Determine the [X, Y] coordinate at the center of the cell enclosing the given text.  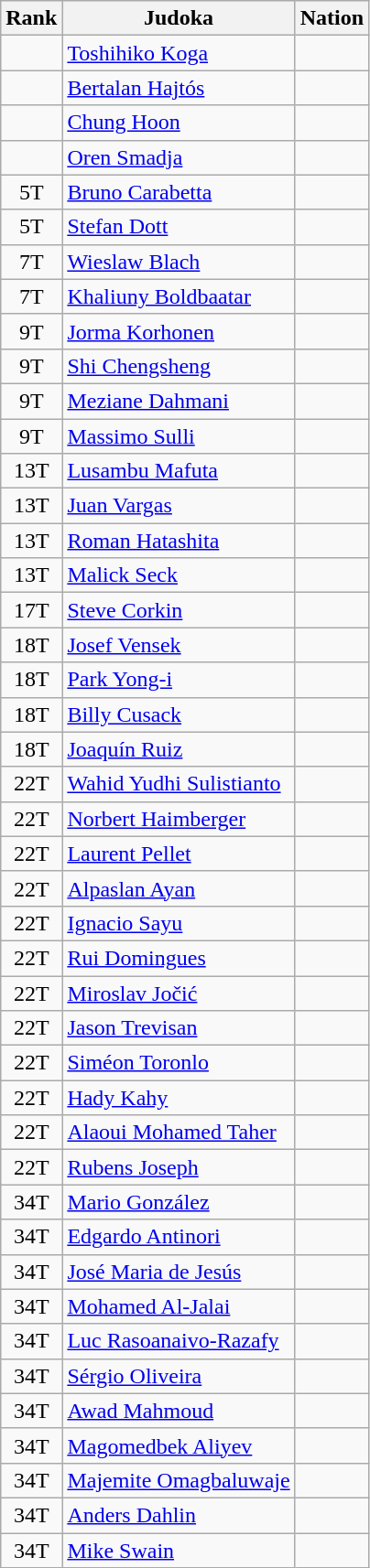
Magomedbek Aliyev [179, 1445]
17T [31, 610]
Roman Hatashita [179, 541]
Jason Trevisan [179, 1028]
Mohamed Al-Jalai [179, 1306]
Toshihiko Koga [179, 53]
Park Yong-i [179, 680]
Anders Dahlin [179, 1515]
Laurent Pellet [179, 854]
Rank [31, 18]
Chung Hoon [179, 123]
Wieslaw Blach [179, 262]
Shi Chengsheng [179, 366]
Joaquín Ruiz [179, 749]
Majemite Omagbaluwaje [179, 1480]
Ignacio Sayu [179, 923]
Miroslav Jočić [179, 993]
Hady Kahy [179, 1098]
Mario González [179, 1202]
José Maria de Jesús [179, 1272]
Josef Vensek [179, 645]
Sérgio Oliveira [179, 1376]
Awad Mahmoud [179, 1411]
Bruno Carabetta [179, 192]
Norbert Haimberger [179, 819]
Lusambu Mafuta [179, 471]
Nation [332, 18]
Stefan Dott [179, 227]
Malick Seck [179, 575]
Bertalan Hajtós [179, 88]
Billy Cusack [179, 714]
Alaoui Mohamed Taher [179, 1133]
Rui Domingues [179, 958]
Jorma Korhonen [179, 331]
Siméon Toronlo [179, 1063]
Juan Vargas [179, 506]
Khaliuny Boldbaatar [179, 296]
Edgardo Antinori [179, 1237]
Alpaslan Ayan [179, 888]
Massimo Sulli [179, 436]
Oren Smadja [179, 157]
Wahid Yudhi Sulistianto [179, 784]
Judoka [179, 18]
Meziane Dahmani [179, 401]
Mike Swain [179, 1551]
Steve Corkin [179, 610]
Luc Rasoanaivo-Razafy [179, 1341]
Rubens Joseph [179, 1167]
